Provide the [x, y] coordinate of the cell's center where the given text is located.  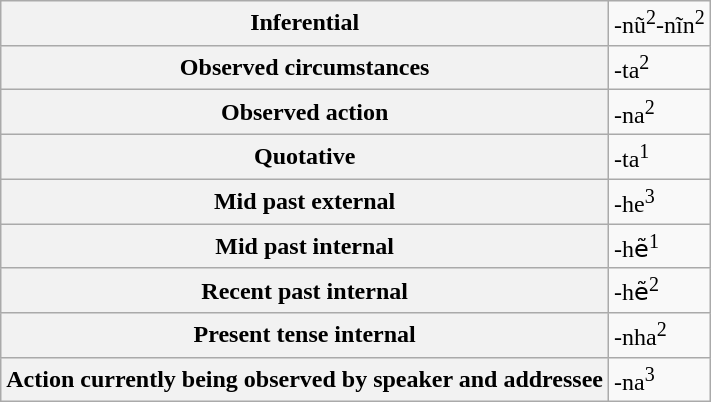
-hẽ1 [660, 246]
Present tense internal [305, 336]
-hẽ2 [660, 290]
Action currently being observed by speaker and addressee [305, 380]
-na2 [660, 112]
-he3 [660, 202]
-ta1 [660, 156]
Observed circumstances [305, 68]
Mid past external [305, 202]
Mid past internal [305, 246]
-nũ2-nĩn2 [660, 24]
-nha2 [660, 336]
Inferential [305, 24]
-na3 [660, 380]
Quotative [305, 156]
-ta2 [660, 68]
Observed action [305, 112]
Recent past internal [305, 290]
